For the text-containing cell, return its midpoint in [X, Y] coordinate format. 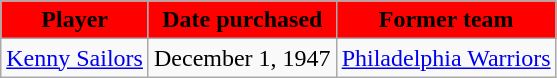
Player [75, 20]
Kenny Sailors [75, 58]
Date purchased [242, 20]
December 1, 1947 [242, 58]
Former team [446, 20]
Philadelphia Warriors [446, 58]
